Pinpoint the cell where the given text exists, returning its (X, Y) midpoint coordinate. 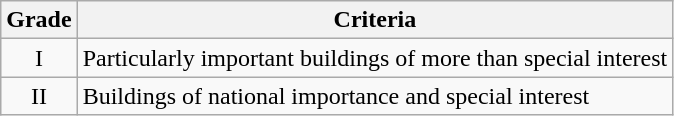
Particularly important buildings of more than special interest (375, 58)
I (39, 58)
Buildings of national importance and special interest (375, 96)
II (39, 96)
Grade (39, 20)
Criteria (375, 20)
